Return [X, Y] of the center of cell containing provided text 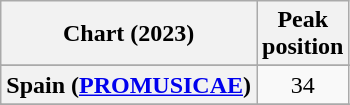
Spain (PROMUSICAE) [129, 85]
Peakposition [303, 34]
34 [303, 85]
Chart (2023) [129, 34]
